Return the (X, Y) coordinate for the center point of the cell that contains the specified text.  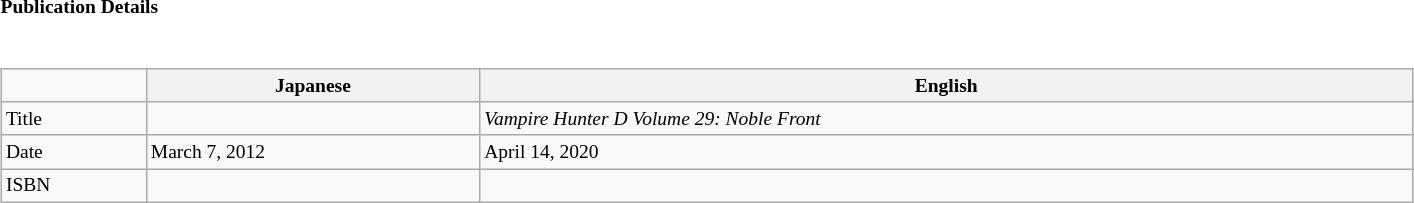
Japanese (312, 86)
Title (74, 118)
March 7, 2012 (312, 152)
April 14, 2020 (946, 152)
ISBN (74, 186)
Date (74, 152)
Vampire Hunter D Volume 29: Noble Front (946, 118)
English (946, 86)
